Extract the [x, y] coordinate from the center of the cell holding the provided text.  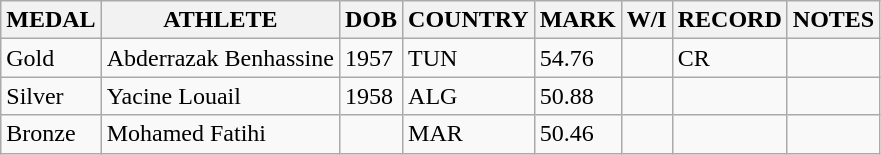
RECORD [730, 20]
ATHLETE [220, 20]
NOTES [833, 20]
MARK [578, 20]
TUN [469, 58]
CR [730, 58]
50.88 [578, 96]
Mohamed Fatihi [220, 134]
1958 [370, 96]
Silver [51, 96]
ALG [469, 96]
54.76 [578, 58]
Bronze [51, 134]
Yacine Louail [220, 96]
COUNTRY [469, 20]
W/I [646, 20]
MEDAL [51, 20]
1957 [370, 58]
Abderrazak Benhassine [220, 58]
DOB [370, 20]
MAR [469, 134]
50.46 [578, 134]
Gold [51, 58]
